Pinpoint the cell where the given text exists, returning its (X, Y) midpoint coordinate. 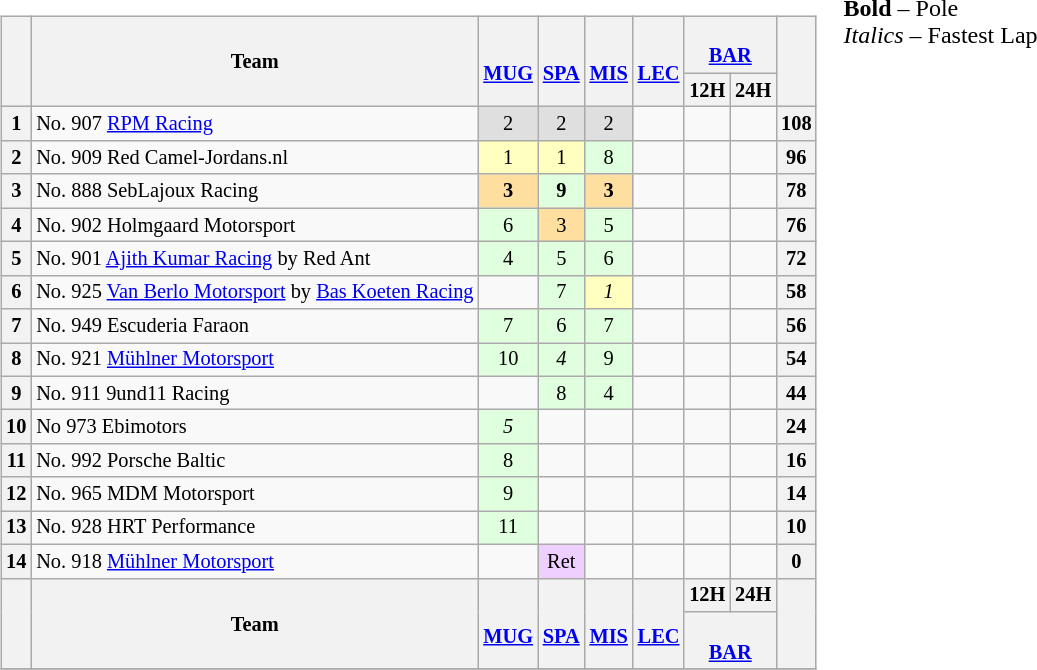
No. 949 Escuderia Faraon (254, 326)
No. 907 RPM Racing (254, 124)
96 (796, 158)
No. 909 Red Camel-Jordans.nl (254, 158)
24 (796, 427)
76 (796, 225)
No. 925 Van Berlo Motorsport by Bas Koeten Racing (254, 292)
13 (16, 528)
No. 901 Ajith Kumar Racing by Red Ant (254, 259)
54 (796, 360)
No 973 Ebimotors (254, 427)
Ret (562, 561)
108 (796, 124)
16 (796, 461)
12 (16, 494)
72 (796, 259)
No. 902 Holmgaard Motorsport (254, 225)
No. 921 Mühlner Motorsport (254, 360)
44 (796, 393)
58 (796, 292)
No. 928 HRT Performance (254, 528)
0 (796, 561)
No. 992 Porsche Baltic (254, 461)
No. 911 9und11 Racing (254, 393)
No. 918 Mühlner Motorsport (254, 561)
No. 888 SebLajoux Racing (254, 191)
78 (796, 191)
No. 965 MDM Motorsport (254, 494)
56 (796, 326)
